Identify which cell holds the provided text, then report its (x, y) central coordinate. 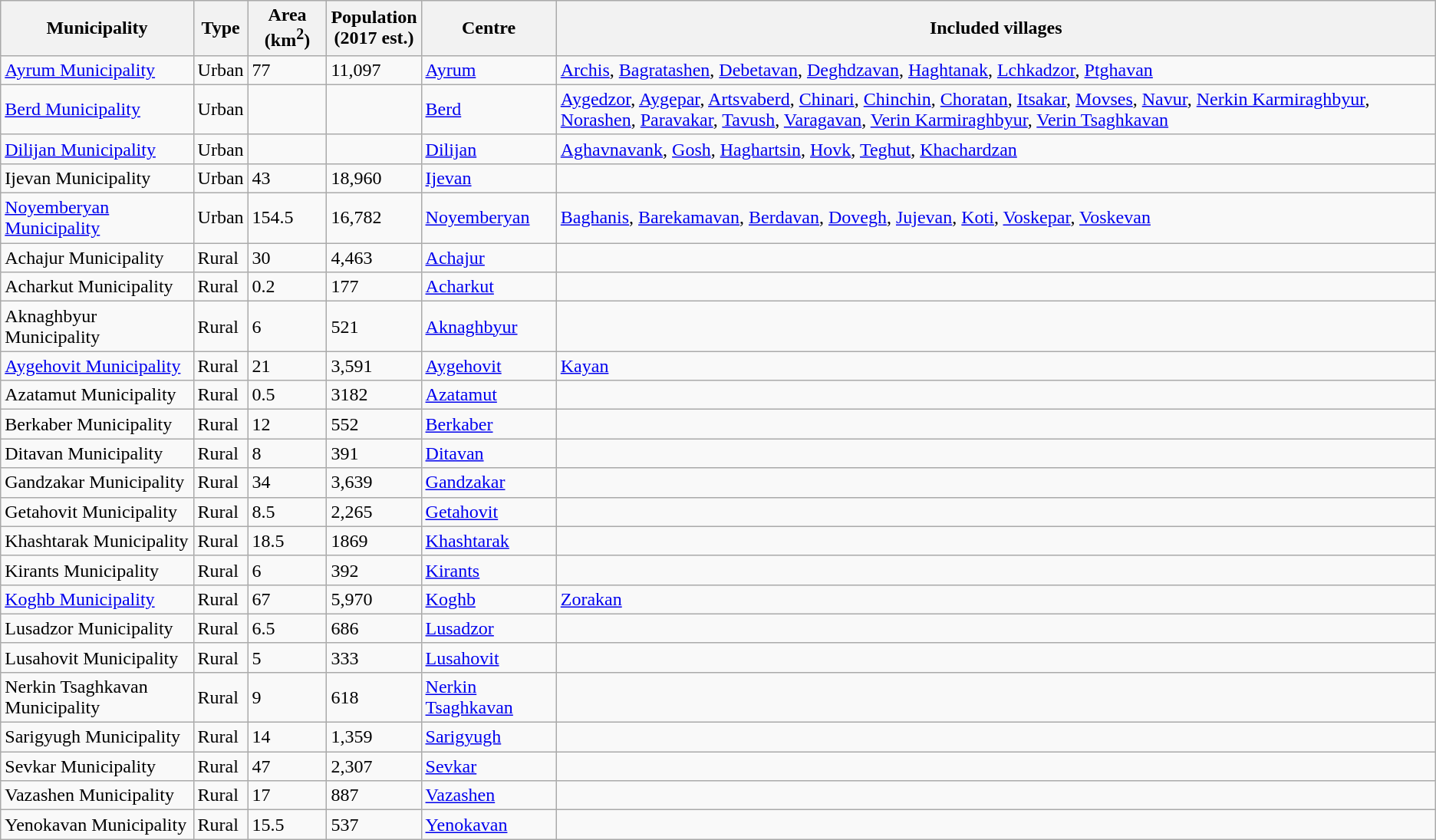
Koghb Municipality (97, 599)
Centre (489, 28)
15.5 (287, 825)
18,960 (374, 178)
16,782 (374, 218)
Achajur Municipality (97, 258)
618 (374, 697)
Municipality (97, 28)
Ijevan (489, 178)
Zorakan (996, 599)
Berd Municipality (97, 109)
521 (374, 327)
Berkaber (489, 424)
Sevkar Municipality (97, 766)
1869 (374, 541)
14 (287, 737)
154.5 (287, 218)
Vazashen Municipality (97, 796)
Yenokavan Municipality (97, 825)
Ijevan Municipality (97, 178)
Dilijan Municipality (97, 149)
Acharkut (489, 287)
Kayan (996, 366)
Lusahovit (489, 657)
0.2 (287, 287)
6.5 (287, 628)
2,307 (374, 766)
Type (221, 28)
Noyemberyan (489, 218)
Achajur (489, 258)
Ayrum (489, 70)
17 (287, 796)
12 (287, 424)
Azatamut Municipality (97, 395)
3,591 (374, 366)
Ayrum Municipality (97, 70)
Vazashen (489, 796)
Lusadzor Municipality (97, 628)
Included villages (996, 28)
Aknaghbyur Municipality (97, 327)
Khashtarak Municipality (97, 541)
Sarigyugh (489, 737)
8.5 (287, 512)
5 (287, 657)
Lusadzor (489, 628)
Khashtarak (489, 541)
Sarigyugh Municipality (97, 737)
Archis, Bagratashen, Debetavan, Deghdzavan, Haghtanak, Lchkadzor, Ptghavan (996, 70)
Kirants (489, 570)
Ditavan Municipality (97, 453)
Sevkar (489, 766)
Getahovit (489, 512)
Nerkin Tsaghkavan Municipality (97, 697)
Kirants Municipality (97, 570)
392 (374, 570)
686 (374, 628)
Aygehovit (489, 366)
34 (287, 483)
Koghb (489, 599)
333 (374, 657)
Getahovit Municipality (97, 512)
Aygehovit Municipality (97, 366)
537 (374, 825)
Population(2017 est.) (374, 28)
30 (287, 258)
Lusahovit Municipality (97, 657)
4,463 (374, 258)
552 (374, 424)
Ditavan (489, 453)
Aknaghbyur (489, 327)
Aghavnavank, Gosh, Haghartsin, Hovk, Teghut, Khachardzan (996, 149)
67 (287, 599)
Yenokavan (489, 825)
Azatamut (489, 395)
1,359 (374, 737)
Dilijan (489, 149)
391 (374, 453)
21 (287, 366)
Area (km2) (287, 28)
177 (374, 287)
2,265 (374, 512)
Noyemberyan Municipality (97, 218)
0.5 (287, 395)
Nerkin Tsaghkavan (489, 697)
Berd (489, 109)
9 (287, 697)
Berkaber Municipality (97, 424)
887 (374, 796)
3182 (374, 395)
43 (287, 178)
Gandzakar (489, 483)
Acharkut Municipality (97, 287)
Gandzakar Municipality (97, 483)
3,639 (374, 483)
77 (287, 70)
5,970 (374, 599)
11,097 (374, 70)
Baghanis, Barekamavan, Berdavan, Dovegh, Jujevan, Koti, Voskepar, Voskevan (996, 218)
18.5 (287, 541)
8 (287, 453)
47 (287, 766)
